Extract the (x, y) coordinate from the center of the cell holding the provided text.  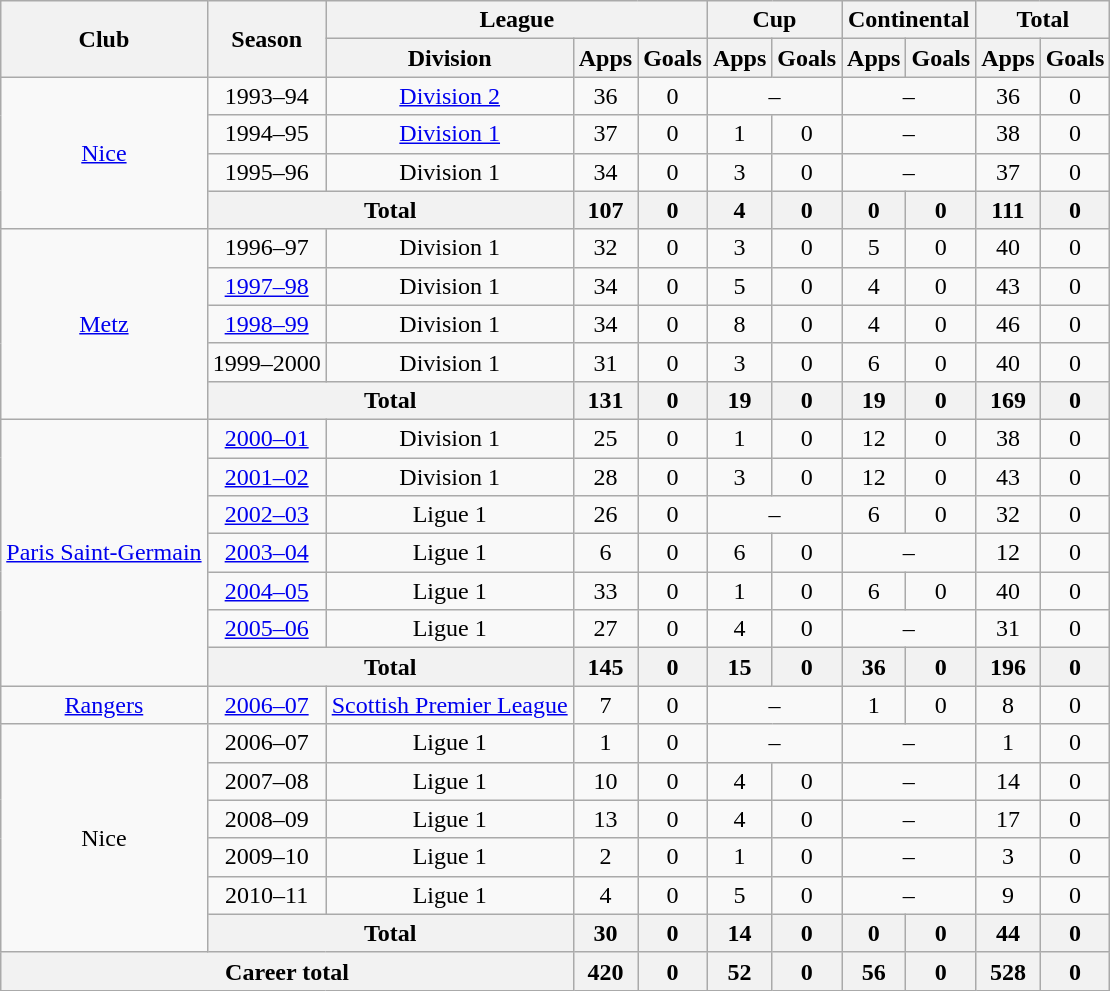
27 (605, 629)
56 (874, 971)
9 (1008, 895)
1994–95 (266, 134)
2005–06 (266, 629)
28 (605, 477)
528 (1008, 971)
2007–08 (266, 781)
169 (1008, 400)
2002–03 (266, 515)
420 (605, 971)
196 (1008, 667)
Division 2 (450, 96)
25 (605, 438)
Metz (104, 324)
Division (450, 58)
2010–11 (266, 895)
1998–99 (266, 324)
Scottish Premier League (450, 705)
107 (605, 210)
46 (1008, 324)
2008–09 (266, 819)
1999–2000 (266, 362)
1997–98 (266, 286)
2001–02 (266, 477)
1993–94 (266, 96)
2009–10 (266, 857)
1995–96 (266, 172)
Rangers (104, 705)
7 (605, 705)
26 (605, 515)
15 (739, 667)
111 (1008, 210)
1996–97 (266, 248)
52 (739, 971)
30 (605, 933)
131 (605, 400)
League (516, 20)
17 (1008, 819)
Cup (774, 20)
44 (1008, 933)
Club (104, 39)
Continental (909, 20)
Paris Saint-Germain (104, 552)
145 (605, 667)
Season (266, 39)
2 (605, 857)
33 (605, 591)
10 (605, 781)
Career total (287, 971)
2000–01 (266, 438)
2004–05 (266, 591)
13 (605, 819)
2003–04 (266, 553)
